Return the [X, Y] coordinate for the center point of the cell that contains the specified text.  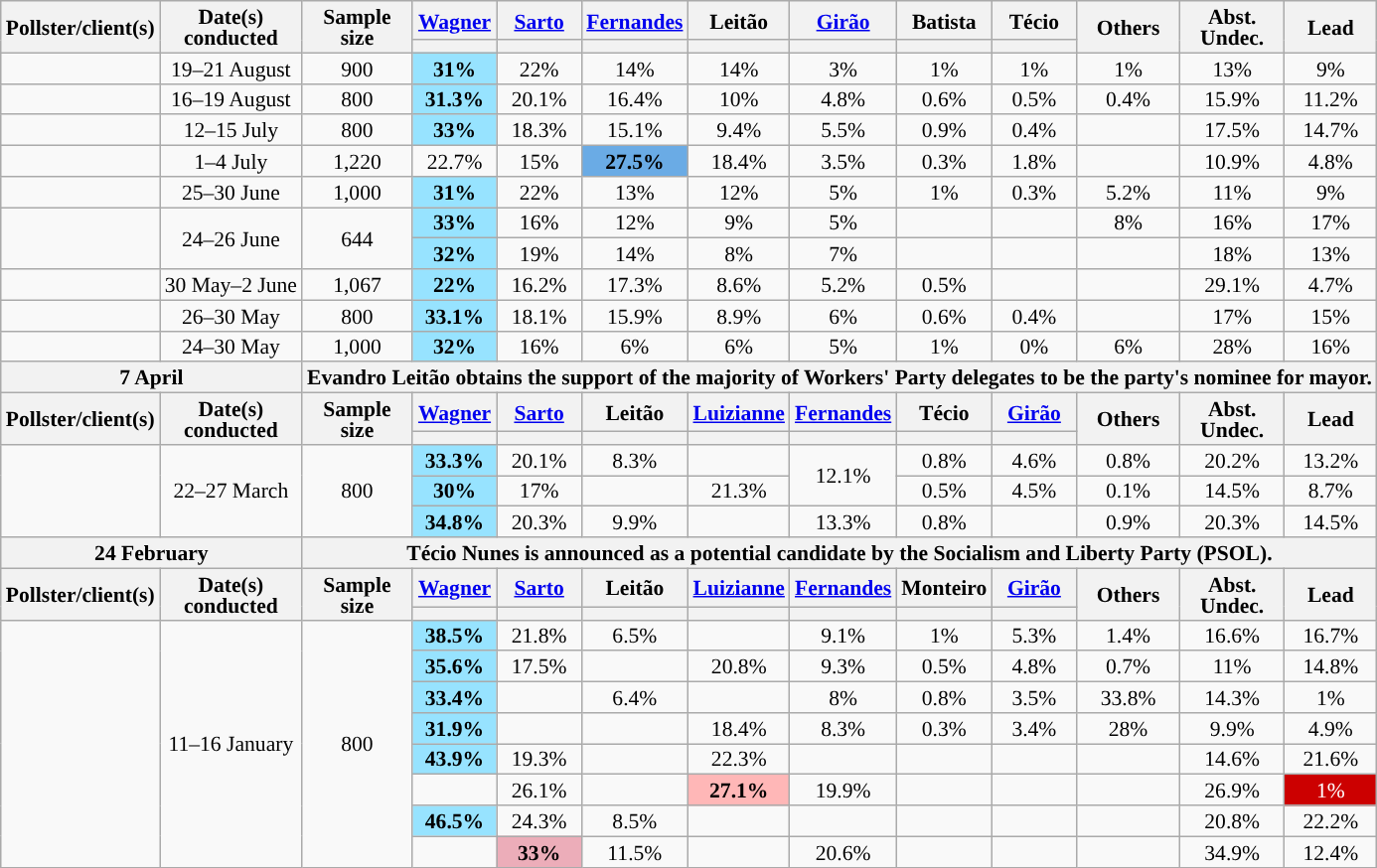
18% [1232, 254]
14.7% [1331, 131]
Técio Nunes is announced as a potential candidate by the Socialism and Liberty Party (PSOL). [840, 552]
3.4% [1033, 729]
21.6% [1331, 759]
15.1% [634, 131]
26–30 May [230, 316]
8.6% [738, 284]
4.9% [1331, 729]
20.2% [1232, 461]
27.1% [738, 791]
30 May–2 June [230, 284]
22.7% [455, 161]
Batista [944, 20]
31.3% [455, 99]
14.6% [1232, 759]
21.8% [538, 636]
8.7% [1331, 491]
11.5% [634, 852]
46.5% [455, 820]
4.7% [1331, 284]
3% [842, 68]
1.8% [1033, 161]
19.9% [842, 791]
16.4% [634, 99]
1–4 July [230, 161]
35.6% [455, 667]
6.5% [634, 636]
10% [738, 99]
25–30 June [230, 193]
9.4% [738, 131]
26.1% [538, 791]
0.1% [1128, 491]
1,067 [358, 284]
19% [538, 254]
22.3% [738, 759]
8.5% [634, 820]
21.3% [738, 491]
9.3% [842, 667]
12.1% [842, 476]
5.5% [842, 131]
6.4% [634, 697]
14.3% [1232, 697]
29.1% [1232, 284]
24–30 May [230, 346]
Monteiro [944, 588]
11–16 January [230, 743]
5.3% [1033, 636]
24–26 June [230, 238]
900 [358, 68]
0.7% [1128, 667]
33.8% [1128, 697]
8.9% [738, 316]
17.3% [634, 284]
11.2% [1331, 99]
10.9% [1232, 161]
31.9% [455, 729]
22–27 March [230, 491]
12.4% [1331, 852]
644 [358, 238]
14.8% [1331, 667]
30% [455, 491]
13.3% [842, 522]
7 April [151, 377]
16.6% [1232, 636]
33.1% [455, 316]
1,220 [358, 161]
4.6% [1033, 461]
22.2% [1331, 820]
34.9% [1232, 852]
27.5% [634, 161]
18.3% [538, 131]
33.4% [455, 697]
16.7% [1331, 636]
0% [1033, 346]
38.5% [455, 636]
12–15 July [230, 131]
7% [842, 254]
16–19 August [230, 99]
19–21 August [230, 68]
13.2% [1331, 461]
24 February [151, 552]
33.3% [455, 461]
20.6% [842, 852]
18.1% [538, 316]
4.5% [1033, 491]
16.2% [538, 284]
9.1% [842, 636]
26.9% [1232, 791]
Evandro Leitão obtains the support of the majority of Workers' Party delegates to be the party's nominee for mayor. [840, 377]
1.4% [1128, 636]
34.8% [455, 522]
43.9% [455, 759]
24.3% [538, 820]
19.3% [538, 759]
